Locate the cell with the specified text and output its (x, y) center coordinate. 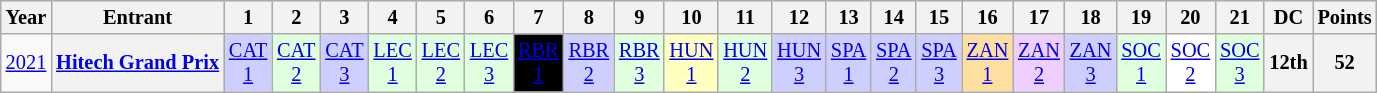
13 (848, 17)
10 (691, 17)
CAT3 (344, 63)
ZAN3 (1091, 63)
LEC3 (489, 63)
ZAN1 (988, 63)
SOC2 (1190, 63)
RBR2 (589, 63)
18 (1091, 17)
2021 (26, 63)
52 (1345, 63)
16 (988, 17)
HUN3 (799, 63)
HUN1 (691, 63)
LEC2 (441, 63)
8 (589, 17)
SOC1 (1140, 63)
Points (1345, 17)
9 (639, 17)
3 (344, 17)
21 (1240, 17)
SPA1 (848, 63)
5 (441, 17)
15 (938, 17)
7 (538, 17)
CAT2 (296, 63)
19 (1140, 17)
11 (745, 17)
14 (894, 17)
20 (1190, 17)
4 (393, 17)
RBR1 (538, 63)
SPA3 (938, 63)
CAT1 (248, 63)
ZAN2 (1039, 63)
17 (1039, 17)
2 (296, 17)
6 (489, 17)
DC (1288, 17)
1 (248, 17)
12 (799, 17)
Hitech Grand Prix (138, 63)
RBR3 (639, 63)
Year (26, 17)
12th (1288, 63)
SPA2 (894, 63)
SOC3 (1240, 63)
LEC1 (393, 63)
HUN2 (745, 63)
Entrant (138, 17)
